Locate the cell with the specified text and output its (X, Y) center coordinate. 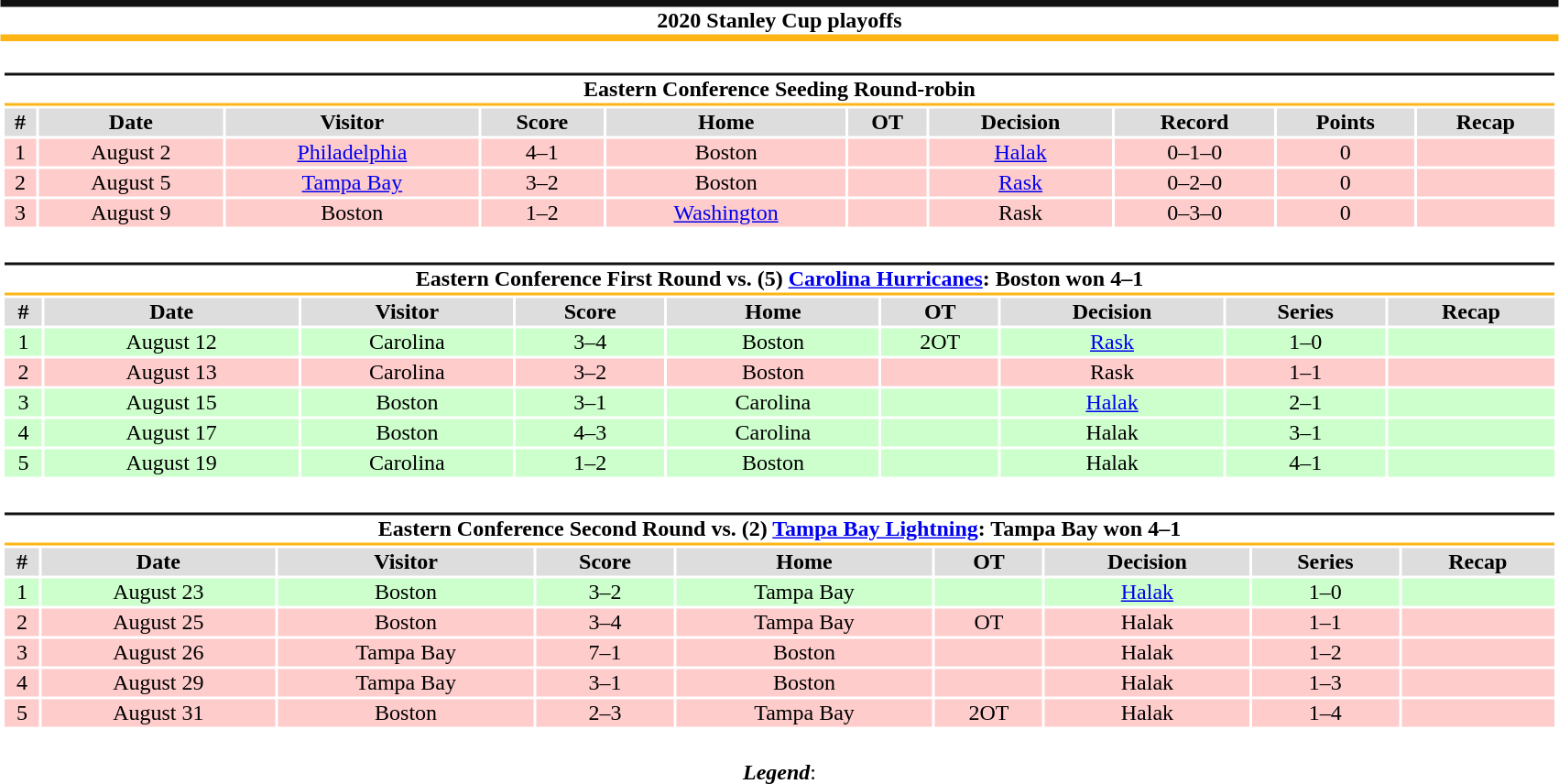
Philadelphia (352, 153)
August 12 (172, 342)
2–3 (605, 713)
August 17 (172, 433)
0–3–0 (1194, 213)
4–3 (590, 433)
Points (1346, 122)
August 15 (172, 402)
7–1 (605, 653)
August 26 (159, 653)
Washington (726, 213)
August 5 (131, 182)
August 25 (159, 622)
2020 Stanley Cup playoffs (779, 20)
August 31 (159, 713)
Eastern Conference Second Round vs. (2) Tampa Bay Lightning: Tampa Bay won 4–1 (779, 529)
Record (1194, 122)
1–4 (1325, 713)
0–1–0 (1194, 153)
August 19 (172, 463)
August 29 (159, 682)
August 13 (172, 373)
0–2–0 (1194, 182)
2–1 (1305, 402)
August 2 (131, 153)
1–3 (1325, 682)
August 23 (159, 593)
August 9 (131, 213)
Eastern Conference First Round vs. (5) Carolina Hurricanes: Boston won 4–1 (779, 278)
Eastern Conference Seeding Round-robin (779, 90)
